Pinpoint the cell where the given text exists, returning its [x, y] midpoint coordinate. 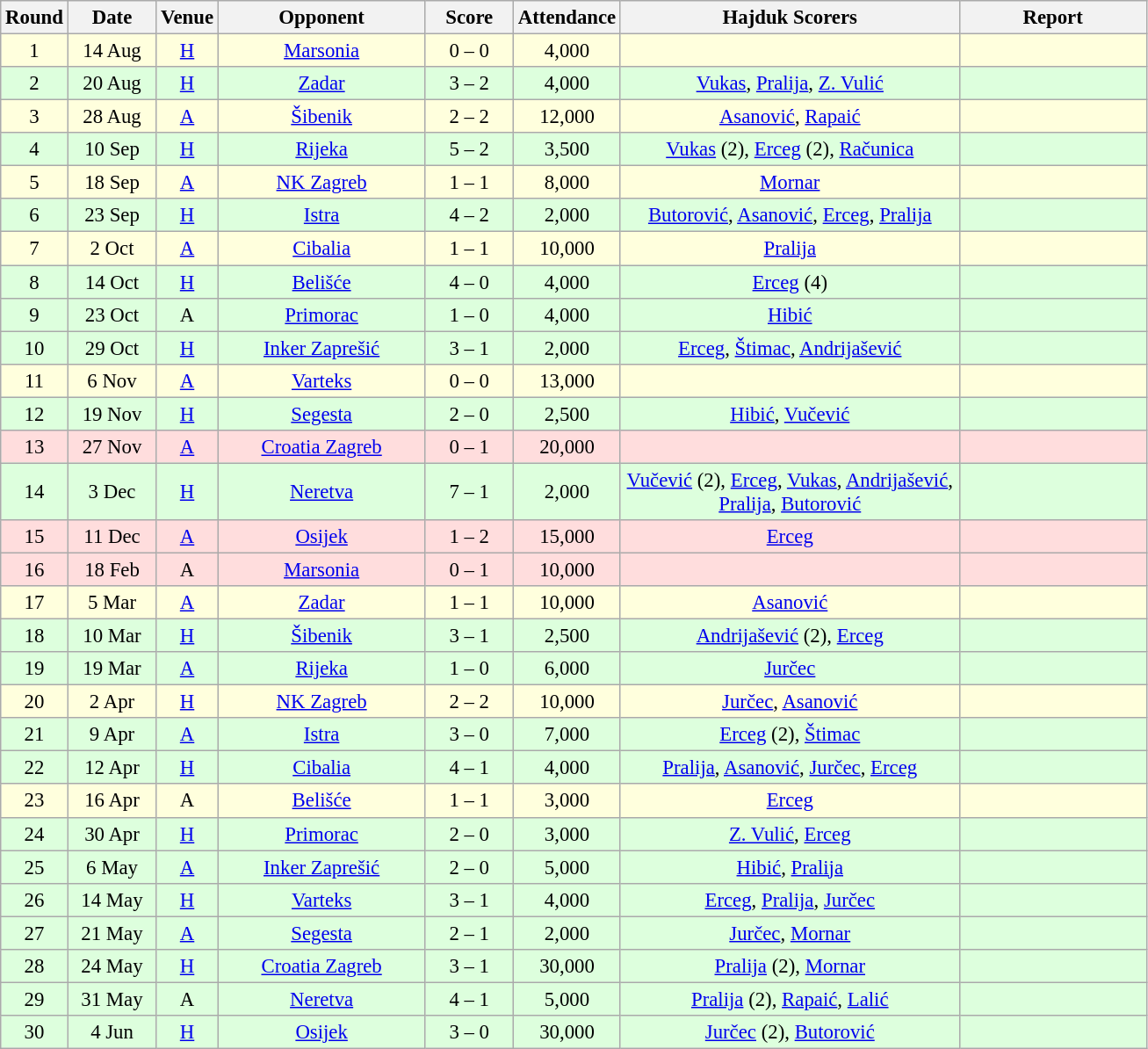
10 Sep [112, 149]
6 Nov [112, 380]
6,000 [567, 669]
Andrijašević (2), Erceg [790, 636]
13,000 [567, 380]
Vukas (2), Erceg (2), Računica [790, 149]
14 May [112, 900]
Butorović, Asanović, Erceg, Pralija [790, 215]
7 – 1 [469, 492]
Hibić [790, 315]
10 [34, 348]
15 [34, 537]
10 Mar [112, 636]
2 [34, 83]
3,500 [567, 149]
7 [34, 249]
3 Dec [112, 492]
Attendance [567, 18]
1 [34, 51]
2 – 1 [469, 933]
9 [34, 315]
Pralija (2), Mornar [790, 966]
4 – 0 [469, 282]
26 [34, 900]
20 [34, 702]
Score [469, 18]
27 Nov [112, 447]
25 [34, 867]
7,000 [567, 734]
3 – 2 [469, 83]
4 Jun [112, 1032]
5 Mar [112, 603]
Opponent [321, 18]
24 [34, 834]
Z. Vulić, Erceg [790, 834]
Report [1052, 18]
Round [34, 18]
29 [34, 999]
Jurčec, Mornar [790, 933]
Hibić, Vučević [790, 414]
20 Aug [112, 83]
Jurčec, Asanović [790, 702]
9 Apr [112, 734]
14 Aug [112, 51]
Asanović [790, 603]
27 [34, 933]
2 Apr [112, 702]
Erceg, Pralija, Jurčec [790, 900]
5 [34, 183]
30 [34, 1032]
28 [34, 966]
12 [34, 414]
Erceg, Štimac, Andrijašević [790, 348]
Hibić, Pralija [790, 867]
29 Oct [112, 348]
23 Oct [112, 315]
18 Feb [112, 569]
Erceg (4) [790, 282]
18 Sep [112, 183]
4 [34, 149]
3 [34, 117]
17 [34, 603]
14 [34, 492]
18 [34, 636]
1 – 2 [469, 537]
11 Dec [112, 537]
21 May [112, 933]
Erceg (2), Štimac [790, 734]
Vukas, Pralija, Z. Vulić [790, 83]
11 [34, 380]
6 May [112, 867]
12,000 [567, 117]
22 [34, 768]
19 [34, 669]
19 Nov [112, 414]
13 [34, 447]
Date [112, 18]
30 Apr [112, 834]
2 Oct [112, 249]
8,000 [567, 183]
Hajduk Scorers [790, 18]
28 Aug [112, 117]
23 Sep [112, 215]
Mornar [790, 183]
6 [34, 215]
Venue [188, 18]
Vučević (2), Erceg, Vukas, Andrijašević, Pralija, Butorović [790, 492]
15,000 [567, 537]
4 – 2 [469, 215]
20,000 [567, 447]
12 Apr [112, 768]
21 [34, 734]
8 [34, 282]
Pralija (2), Rapaić, Lalić [790, 999]
5 – 2 [469, 149]
14 Oct [112, 282]
Jurčec [790, 669]
Pralija, Asanović, Jurčec, Erceg [790, 768]
24 May [112, 966]
31 May [112, 999]
16 [34, 569]
Pralija [790, 249]
16 Apr [112, 801]
Asanović, Rapaić [790, 117]
19 Mar [112, 669]
Jurčec (2), Butorović [790, 1032]
23 [34, 801]
